Search for the cell housing the specified text and yield its [X, Y] center coordinate. 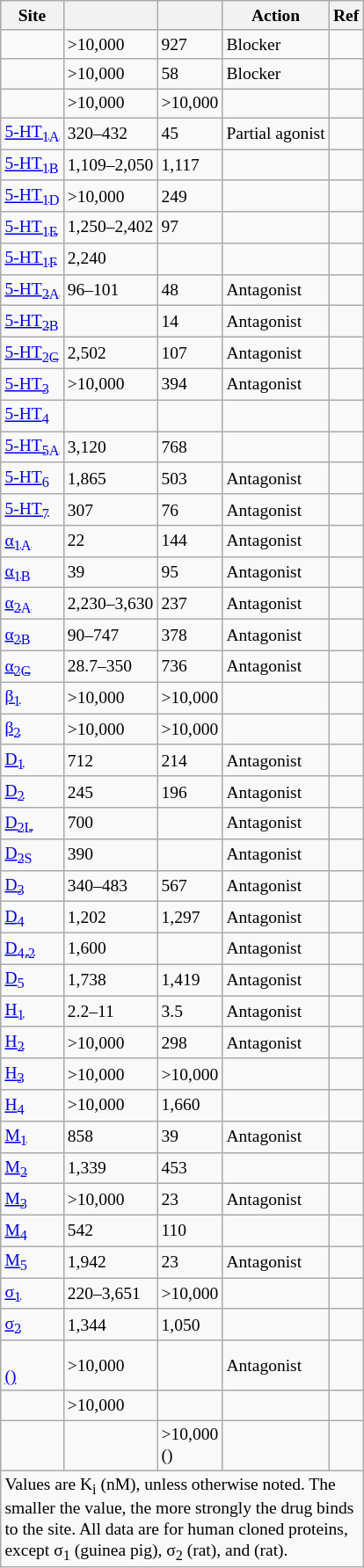
Partial agonist [276, 134]
D3 [32, 886]
β1 [32, 698]
5-HT1F [32, 259]
5-HT2B [32, 322]
1,250–2,402 [111, 228]
220–3,651 [111, 1294]
2.2–11 [111, 1012]
1,109–2,050 [111, 165]
D2S [32, 854]
M4 [32, 1230]
700 [111, 824]
α2B [32, 635]
D2L [32, 824]
M1 [32, 1136]
D4.2 [32, 948]
5-HT2C [32, 353]
90–747 [111, 635]
768 [190, 447]
5-HT2A [32, 290]
1,865 [111, 478]
2,230–3,630 [111, 604]
1,600 [111, 948]
5-HT3 [32, 384]
D1 [32, 760]
2,240 [111, 259]
237 [190, 604]
144 [190, 541]
378 [190, 635]
48 [190, 290]
1,738 [111, 980]
95 [190, 572]
H1 [32, 1012]
394 [190, 384]
249 [190, 196]
α2A [32, 604]
Site [32, 16]
β2 [32, 730]
5-HT1A [32, 134]
927 [190, 44]
1,344 [111, 1325]
5-HT1E [32, 228]
307 [111, 510]
α1B [32, 572]
5-HT1D [32, 196]
1,202 [111, 918]
H2 [32, 1042]
3,120 [111, 447]
453 [190, 1168]
σ1 [32, 1294]
76 [190, 510]
D4 [32, 918]
340–483 [111, 886]
Ref [346, 16]
H3 [32, 1074]
712 [111, 760]
D2 [32, 792]
1,297 [190, 918]
1,339 [111, 1168]
α2C [32, 666]
1,117 [190, 165]
320–432 [111, 134]
245 [111, 792]
5-HT4 [32, 416]
96–101 [111, 290]
736 [190, 666]
110 [190, 1230]
σ2 [32, 1325]
14 [190, 322]
H4 [32, 1106]
214 [190, 760]
2,502 [111, 353]
5-HT7 [32, 510]
3.5 [190, 1012]
567 [190, 886]
M2 [32, 1168]
D5 [32, 980]
M5 [32, 1262]
M3 [32, 1200]
1,050 [190, 1325]
α1A [32, 541]
22 [111, 541]
28.7–350 [111, 666]
5-HT5A [32, 447]
1,660 [190, 1106]
Action [276, 16]
503 [190, 478]
1,419 [190, 980]
390 [111, 854]
58 [190, 74]
5-HT6 [32, 478]
196 [190, 792]
542 [111, 1230]
45 [190, 134]
107 [190, 353]
298 [190, 1042]
97 [190, 228]
>10,000() [190, 1445]
5-HT1B [32, 165]
() [32, 1366]
858 [111, 1136]
1,942 [111, 1262]
